Detect which cell encompasses the target text, then output its [X, Y] center coordinate. 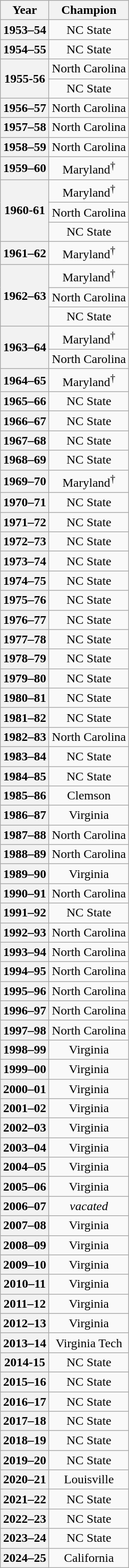
1973–74 [25, 561]
California [89, 1558]
1975–76 [25, 600]
2003–04 [25, 1148]
1981–82 [25, 717]
1991–92 [25, 913]
1965–66 [25, 401]
1994–95 [25, 971]
1966–67 [25, 421]
1980–81 [25, 698]
2007–08 [25, 1226]
1956–57 [25, 108]
2008–09 [25, 1245]
1997–98 [25, 1030]
1999–00 [25, 1069]
2009–10 [25, 1265]
1959–60 [25, 168]
1969–70 [25, 482]
2018–19 [25, 1441]
1995–96 [25, 991]
2024–25 [25, 1558]
2017–18 [25, 1421]
2005–06 [25, 1187]
1992–93 [25, 932]
2015–16 [25, 1382]
2011–12 [25, 1304]
1978–79 [25, 659]
1960-61 [25, 211]
1962–63 [25, 296]
2002–03 [25, 1128]
1954–55 [25, 49]
1971–72 [25, 522]
1957–58 [25, 127]
Virginia Tech [89, 1343]
1958–59 [25, 147]
1967–68 [25, 441]
1989–90 [25, 874]
1968–69 [25, 460]
1979–80 [25, 678]
2023–24 [25, 1538]
2012–13 [25, 1323]
1996–97 [25, 1010]
2022–23 [25, 1519]
2014-15 [25, 1362]
2019–20 [25, 1460]
1985–86 [25, 796]
1961–62 [25, 253]
Clemson [89, 796]
1977–78 [25, 639]
1982–83 [25, 737]
1970–71 [25, 503]
1998–99 [25, 1049]
1988–89 [25, 854]
1964–65 [25, 380]
2001–02 [25, 1108]
Champion [89, 10]
2010–11 [25, 1284]
1990–91 [25, 893]
2013–14 [25, 1343]
1955-56 [25, 79]
2004–05 [25, 1167]
1983–84 [25, 757]
2000–01 [25, 1089]
1986–87 [25, 815]
1972–73 [25, 542]
1963–64 [25, 348]
1987–88 [25, 835]
1993–94 [25, 952]
2021–22 [25, 1499]
1974–75 [25, 581]
2020–21 [25, 1480]
2016–17 [25, 1402]
2006–07 [25, 1206]
1984–85 [25, 776]
1953–54 [25, 30]
1976–77 [25, 620]
Louisville [89, 1480]
Year [25, 10]
vacated [89, 1206]
